For the text-containing cell, return its midpoint in (x, y) coordinate format. 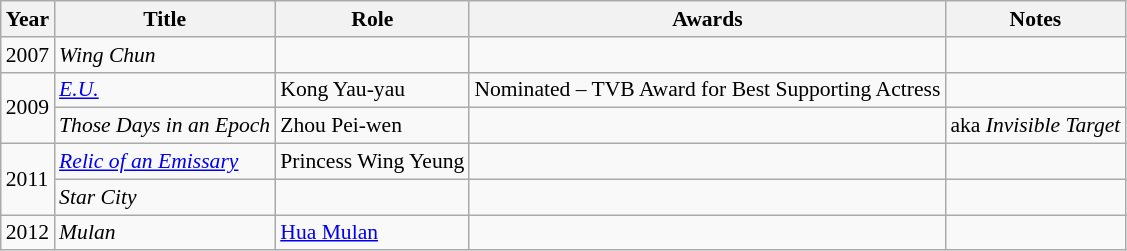
aka Invisible Target (1035, 126)
Mulan (164, 233)
2007 (28, 55)
Year (28, 19)
Kong Yau-yau (372, 90)
Title (164, 19)
2011 (28, 180)
E.U. (164, 90)
2009 (28, 108)
Those Days in an Epoch (164, 126)
Star City (164, 197)
Nominated – TVB Award for Best Supporting Actress (707, 90)
Relic of an Emissary (164, 162)
Notes (1035, 19)
Hua Mulan (372, 233)
2012 (28, 233)
Princess Wing Yeung (372, 162)
Role (372, 19)
Wing Chun (164, 55)
Awards (707, 19)
Zhou Pei-wen (372, 126)
